Capture the cell that displays the provided text and extract its [X, Y] central coordinate. 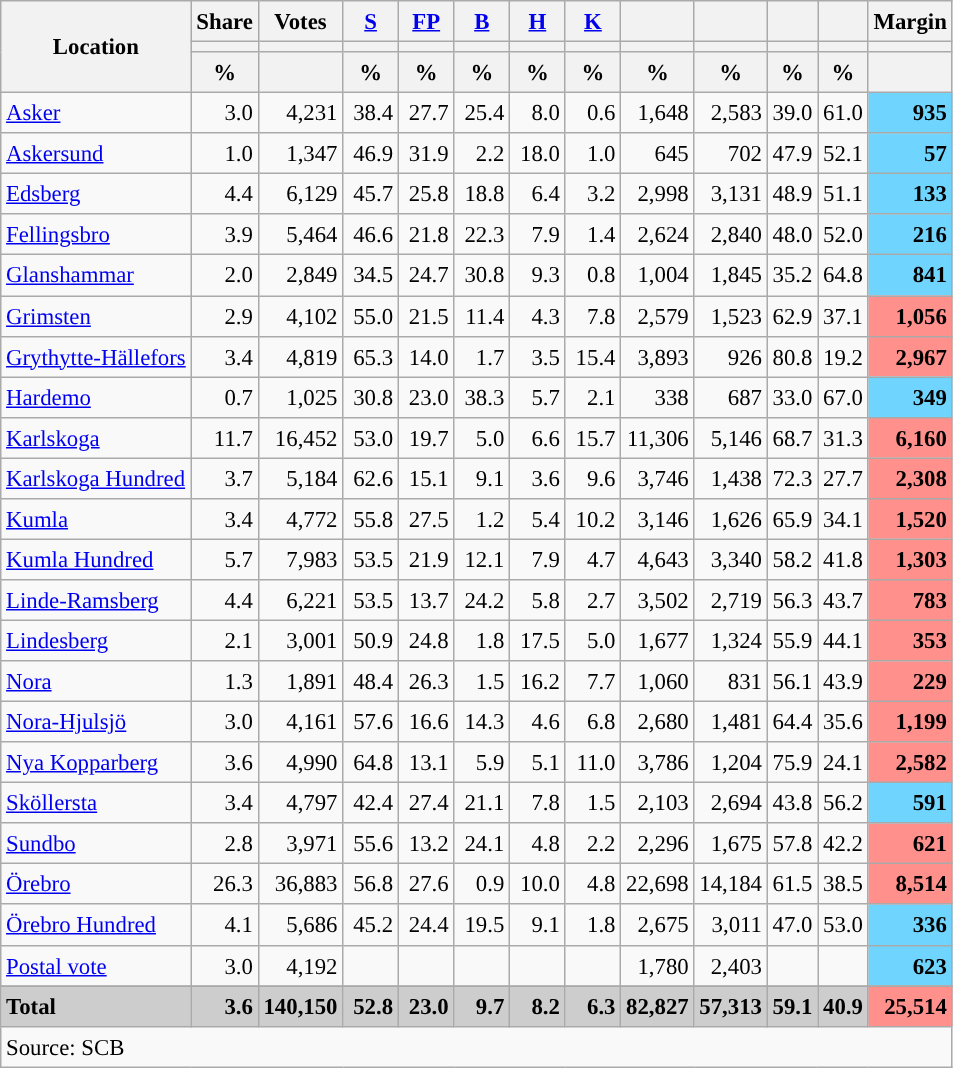
43.8 [792, 804]
11.4 [482, 316]
3.9 [224, 234]
926 [730, 356]
2.8 [224, 844]
55.8 [371, 520]
353 [910, 640]
1,523 [730, 316]
6.8 [593, 722]
55.9 [792, 640]
3,001 [300, 640]
2,582 [910, 762]
6,221 [300, 600]
62.9 [792, 316]
4.7 [593, 560]
229 [910, 682]
5.8 [538, 600]
47.9 [792, 154]
0.6 [593, 114]
6.3 [593, 1006]
17.5 [538, 640]
55.6 [371, 844]
935 [910, 114]
57.8 [792, 844]
1,056 [910, 316]
52.0 [843, 234]
2,694 [730, 804]
82,827 [658, 1006]
4,102 [300, 316]
15.1 [426, 478]
2,998 [658, 194]
5,184 [300, 478]
3,146 [658, 520]
3,893 [658, 356]
43.7 [843, 600]
Grimsten [96, 316]
5,146 [730, 438]
6.6 [538, 438]
13.1 [426, 762]
Karlskoga [96, 438]
52.1 [843, 154]
10.0 [538, 884]
1.2 [482, 520]
Fellingsbro [96, 234]
11.0 [593, 762]
3,971 [300, 844]
2,680 [658, 722]
21.8 [426, 234]
3.7 [224, 478]
1.7 [482, 356]
47.0 [792, 926]
5.1 [538, 762]
2,579 [658, 316]
37.1 [843, 316]
140,150 [300, 1006]
Karlskoga Hundred [96, 478]
7,983 [300, 560]
4,643 [658, 560]
Nora [96, 682]
41.8 [843, 560]
3,746 [658, 478]
3,011 [730, 926]
19.5 [482, 926]
57.6 [371, 722]
1,648 [658, 114]
27.5 [426, 520]
6.4 [538, 194]
0.8 [593, 276]
1,520 [910, 520]
24.7 [426, 276]
702 [730, 154]
FP [426, 22]
3,502 [658, 600]
0.9 [482, 884]
4,819 [300, 356]
24.8 [426, 640]
2,967 [910, 356]
Edsberg [96, 194]
8.2 [538, 1006]
1.3 [224, 682]
35.6 [843, 722]
Grythytte-Hällefors [96, 356]
Askersund [96, 154]
4,990 [300, 762]
9.6 [593, 478]
2,624 [658, 234]
50.9 [371, 640]
3.2 [593, 194]
2,719 [730, 600]
338 [658, 398]
27.6 [426, 884]
Location [96, 47]
40.9 [843, 1006]
Glanshammar [96, 276]
Nora-Hjulsjö [96, 722]
67.0 [843, 398]
8.0 [538, 114]
22.3 [482, 234]
8,514 [910, 884]
Sköllersta [96, 804]
2,296 [658, 844]
133 [910, 194]
56.2 [843, 804]
64.4 [792, 722]
S [371, 22]
62.6 [371, 478]
4.6 [538, 722]
1,780 [658, 966]
783 [910, 600]
5,686 [300, 926]
16.6 [426, 722]
31.9 [426, 154]
5,464 [300, 234]
55.0 [371, 316]
2,583 [730, 114]
56.8 [371, 884]
75.9 [792, 762]
1.4 [593, 234]
25.4 [482, 114]
349 [910, 398]
Hardemo [96, 398]
2.7 [593, 600]
21.5 [426, 316]
216 [910, 234]
Sundbo [96, 844]
1,303 [910, 560]
34.5 [371, 276]
39.0 [792, 114]
56.3 [792, 600]
4,161 [300, 722]
13.2 [426, 844]
46.9 [371, 154]
72.3 [792, 478]
42.2 [843, 844]
21.1 [482, 804]
Source: SCB [476, 1046]
15.4 [593, 356]
24.2 [482, 600]
623 [910, 966]
687 [730, 398]
45.7 [371, 194]
1,347 [300, 154]
1,626 [730, 520]
0.7 [224, 398]
2.9 [224, 316]
10.2 [593, 520]
25,514 [910, 1006]
61.5 [792, 884]
645 [658, 154]
Asker [96, 114]
61.0 [843, 114]
3,131 [730, 194]
13.7 [426, 600]
336 [910, 926]
Lindesberg [96, 640]
3.5 [538, 356]
45.2 [371, 926]
65.3 [371, 356]
58.2 [792, 560]
Votes [300, 22]
Nya Kopparberg [96, 762]
42.4 [371, 804]
18.8 [482, 194]
2,849 [300, 276]
2,103 [658, 804]
57,313 [730, 1006]
Total [96, 1006]
19.2 [843, 356]
2.0 [224, 276]
1,845 [730, 276]
36,883 [300, 884]
Kumla [96, 520]
Kumla Hundred [96, 560]
Örebro Hundred [96, 926]
65.9 [792, 520]
H [538, 22]
2,840 [730, 234]
80.8 [792, 356]
33.0 [792, 398]
1,677 [658, 640]
19.7 [426, 438]
1,438 [730, 478]
21.9 [426, 560]
1,199 [910, 722]
14.0 [426, 356]
51.1 [843, 194]
3,340 [730, 560]
1,204 [730, 762]
38.5 [843, 884]
Örebro [96, 884]
6,129 [300, 194]
11,306 [658, 438]
48.4 [371, 682]
6,160 [910, 438]
5.9 [482, 762]
68.7 [792, 438]
1,324 [730, 640]
K [593, 22]
7.7 [593, 682]
16.2 [538, 682]
4.1 [224, 926]
2,308 [910, 478]
Postal vote [96, 966]
15.7 [593, 438]
14,184 [730, 884]
831 [730, 682]
44.1 [843, 640]
48.0 [792, 234]
12.1 [482, 560]
46.6 [371, 234]
4.3 [538, 316]
4,797 [300, 804]
591 [910, 804]
3,786 [658, 762]
38.3 [482, 398]
2,403 [730, 966]
31.3 [843, 438]
9.3 [538, 276]
16,452 [300, 438]
B [482, 22]
1,481 [730, 722]
2,675 [658, 926]
43.9 [843, 682]
Linde-Ramsberg [96, 600]
34.1 [843, 520]
9.7 [482, 1006]
18.0 [538, 154]
24.4 [426, 926]
14.3 [482, 722]
56.1 [792, 682]
4,231 [300, 114]
11.7 [224, 438]
Margin [910, 22]
52.8 [371, 1006]
1,675 [730, 844]
22,698 [658, 884]
25.8 [426, 194]
Share [224, 22]
59.1 [792, 1006]
1,060 [658, 682]
4,192 [300, 966]
621 [910, 844]
5.4 [538, 520]
35.2 [792, 276]
27.4 [426, 804]
38.4 [371, 114]
4,772 [300, 520]
841 [910, 276]
1,004 [658, 276]
1,025 [300, 398]
1,891 [300, 682]
57 [910, 154]
48.9 [792, 194]
